From the cell containing the given text, extract its center point as (X, Y) coordinate. 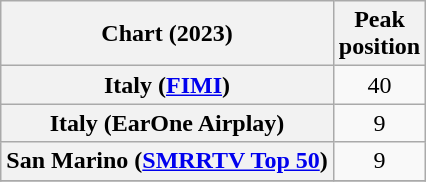
Peakposition (379, 34)
Italy (FIMI) (168, 85)
Italy (EarOne Airplay) (168, 123)
Chart (2023) (168, 34)
San Marino (SMRRTV Top 50) (168, 161)
40 (379, 85)
